Return the [X, Y] coordinate for the center point of the cell that contains the specified text.  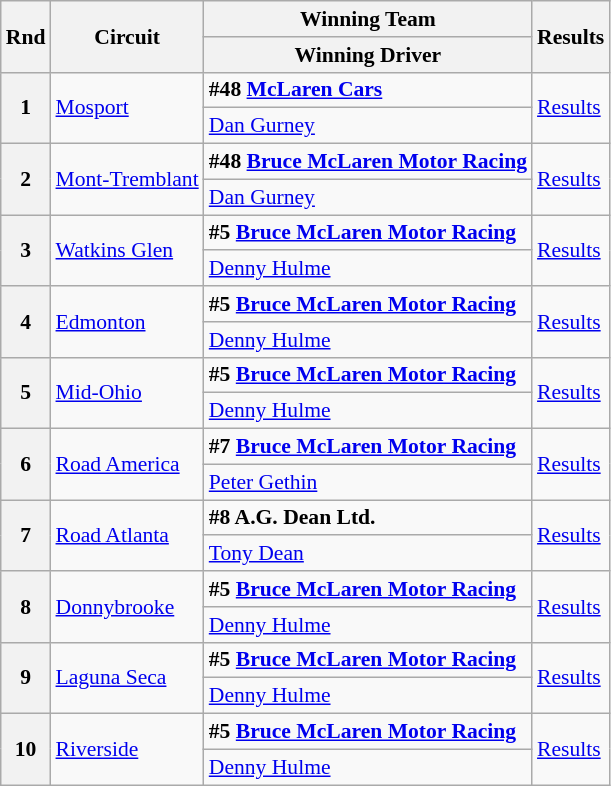
Laguna Seca [126, 678]
Mid-Ohio [126, 392]
Rnd [26, 36]
9 [26, 678]
Edmonton [126, 322]
1 [26, 108]
Peter Gethin [368, 482]
Mont-Tremblant [126, 180]
Donnybrooke [126, 606]
Road Atlanta [126, 536]
10 [26, 750]
Circuit [126, 36]
#48 Bruce McLaren Motor Racing [368, 162]
Riverside [126, 750]
3 [26, 250]
Winning Driver [368, 55]
Tony Dean [368, 554]
Mosport [126, 108]
Winning Team [368, 19]
#7 Bruce McLaren Motor Racing [368, 447]
2 [26, 180]
Road America [126, 464]
7 [26, 536]
4 [26, 322]
#8 A.G. Dean Ltd. [368, 518]
Watkins Glen [126, 250]
8 [26, 606]
#48 McLaren Cars [368, 90]
5 [26, 392]
6 [26, 464]
